Provide the (x, y) coordinate of the cell's center where the given text is located.  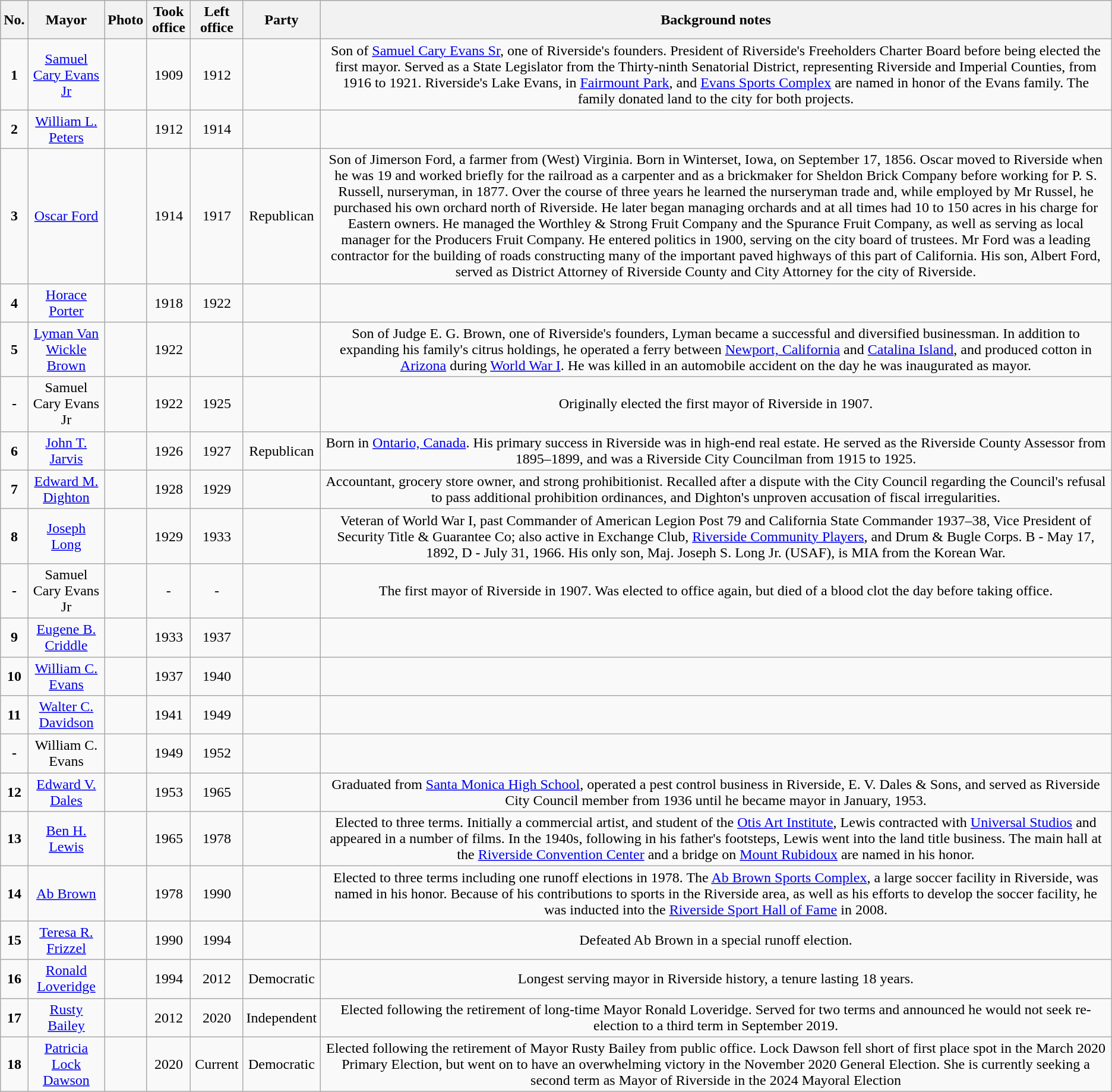
1918 (169, 303)
14 (14, 894)
Longest serving mayor in Riverside history, a tenure lasting 18 years. (716, 979)
Walter C. Davidson (67, 715)
1940 (217, 676)
Independent (282, 1017)
Party (282, 20)
1926 (169, 450)
5 (14, 349)
18 (14, 1064)
Ab Brown (67, 894)
10 (14, 676)
1 (14, 75)
11 (14, 715)
Oscar Ford (67, 216)
1952 (217, 753)
Photo (126, 20)
1909 (169, 75)
William L. Peters (67, 130)
Patricia Lock Dawson (67, 1064)
1927 (217, 450)
1928 (169, 490)
7 (14, 490)
17 (14, 1017)
3 (14, 216)
Edward M. Dighton (67, 490)
Eugene B. Criddle (67, 637)
1917 (217, 216)
Mayor (67, 20)
6 (14, 450)
Rusty Bailey (67, 1017)
Took office (169, 20)
The first mayor of Riverside in 1907. Was elected to office again, but died of a blood clot the day before taking office. (716, 591)
12 (14, 793)
Edward V. Dales (67, 793)
Ronald Loveridge (67, 979)
15 (14, 940)
Lyman Van Wickle Brown (67, 349)
1953 (169, 793)
13 (14, 839)
1941 (169, 715)
Ben H. Lewis (67, 839)
No. (14, 20)
16 (14, 979)
Left office (217, 20)
Horace Porter (67, 303)
2 (14, 130)
4 (14, 303)
8 (14, 536)
Teresa R. Frizzel (67, 940)
Originally elected the first mayor of Riverside in 1907. (716, 404)
John T. Jarvis (67, 450)
1925 (217, 404)
Current (217, 1064)
9 (14, 637)
Joseph Long (67, 536)
Background notes (716, 20)
Defeated Ab Brown in a special runoff election. (716, 940)
